Output the [X, Y] coordinate of the center of the cell containing the given text.  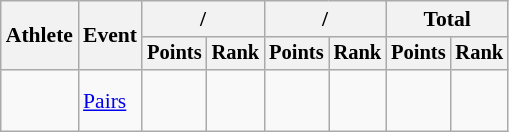
Total [447, 19]
Athlete [40, 36]
Event [110, 36]
Pairs [110, 100]
